Pinpoint the cell where the given text exists, returning its [x, y] midpoint coordinate. 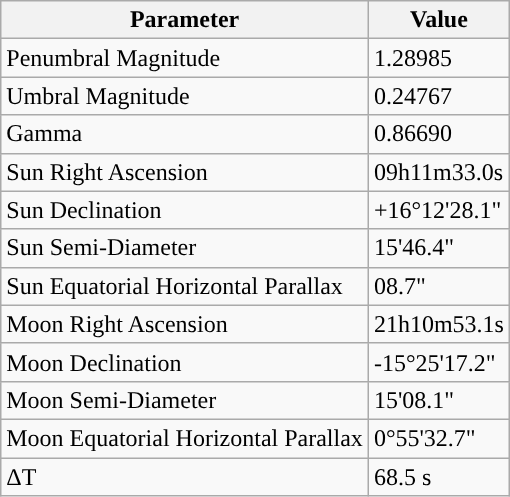
Sun Declination [185, 210]
Parameter [185, 20]
68.5 s [438, 477]
1.28985 [438, 58]
Sun Semi-Diameter [185, 248]
15'08.1" [438, 400]
Sun Equatorial Horizontal Parallax [185, 286]
0°55'32.7" [438, 438]
Sun Right Ascension [185, 172]
Moon Semi-Diameter [185, 400]
-15°25'17.2" [438, 362]
+16°12'28.1" [438, 210]
21h10m53.1s [438, 324]
0.86690 [438, 134]
Moon Declination [185, 362]
15'46.4" [438, 248]
Value [438, 20]
09h11m33.0s [438, 172]
0.24767 [438, 96]
Umbral Magnitude [185, 96]
Moon Equatorial Horizontal Parallax [185, 438]
Gamma [185, 134]
Moon Right Ascension [185, 324]
Penumbral Magnitude [185, 58]
ΔT [185, 477]
08.7" [438, 286]
